Find where the given text appears and provide that cell's center as [X, Y] coordinate. 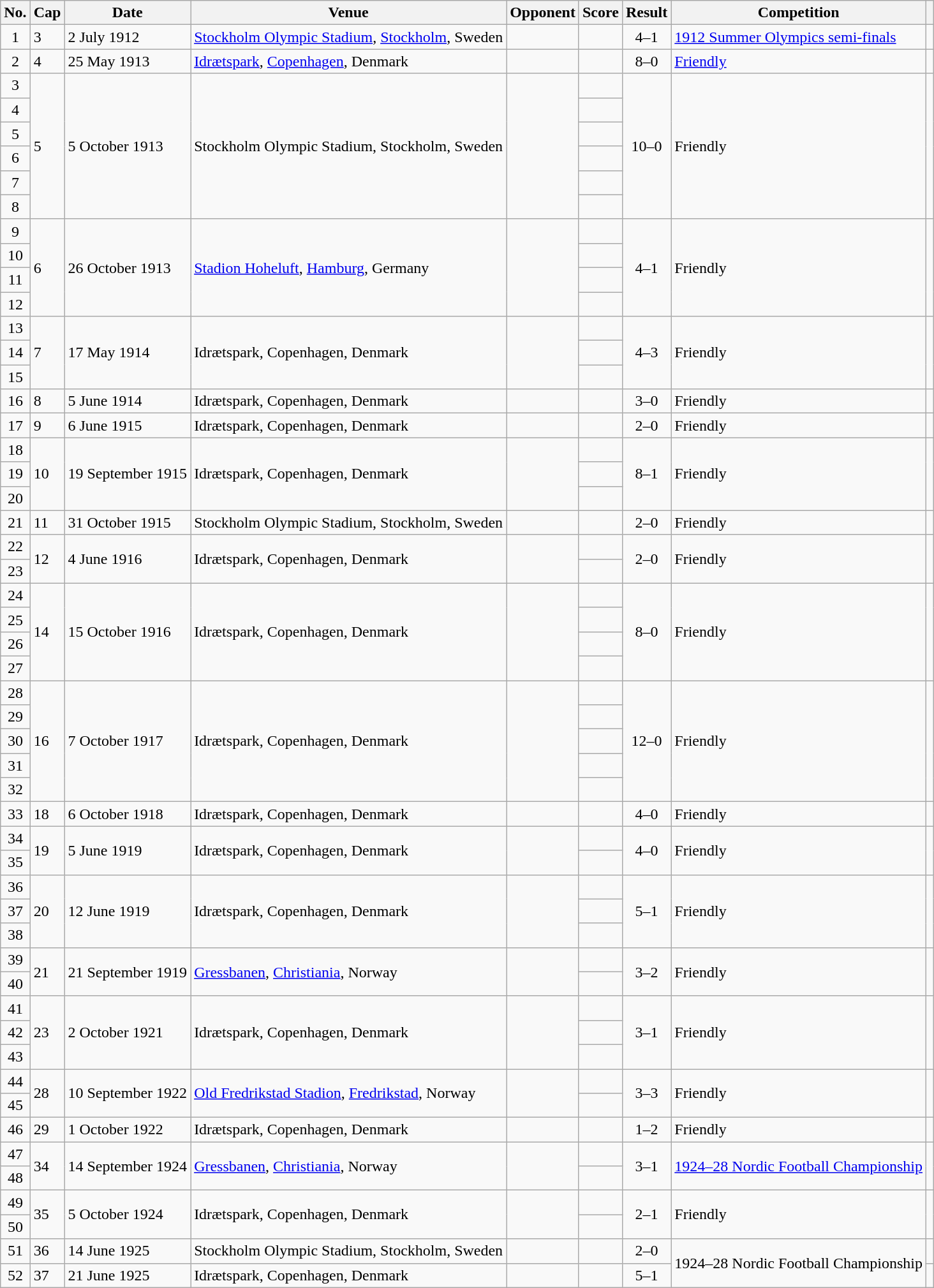
1912 Summer Olympics semi-finals [799, 37]
52 [15, 1275]
10 September 1922 [128, 1093]
51 [15, 1251]
26 [15, 644]
7 October 1917 [128, 741]
5 October 1924 [128, 1215]
33 [15, 814]
47 [15, 1154]
2–1 [646, 1215]
21 June 1925 [128, 1275]
6 June 1915 [128, 426]
38 [15, 935]
Date [128, 13]
31 [15, 766]
25 May 1913 [128, 61]
43 [15, 1056]
Stadion Hoheluft, Hamburg, Germany [348, 267]
1 October 1922 [128, 1130]
13 [15, 329]
24 [15, 595]
Competition [799, 13]
10–0 [646, 146]
Score [600, 13]
15 October 1916 [128, 632]
31 October 1915 [128, 522]
5 June 1919 [128, 850]
4–3 [646, 353]
19 September 1915 [128, 474]
2 [15, 61]
50 [15, 1227]
6 October 1918 [128, 814]
14 September 1924 [128, 1166]
21 September 1919 [128, 972]
15 [15, 377]
46 [15, 1130]
25 [15, 619]
Opponent [543, 13]
17 May 1914 [128, 353]
41 [15, 1008]
27 [15, 668]
12 June 1919 [128, 911]
48 [15, 1178]
22 [15, 547]
30 [15, 741]
40 [15, 984]
14 June 1925 [128, 1251]
42 [15, 1032]
32 [15, 790]
3–2 [646, 972]
49 [15, 1203]
3–0 [646, 401]
2 July 1912 [128, 37]
Venue [348, 13]
2 October 1921 [128, 1032]
Old Fredrikstad Stadion, Fredrikstad, Norway [348, 1093]
Result [646, 13]
26 October 1913 [128, 267]
45 [15, 1106]
Cap [47, 13]
44 [15, 1081]
4 June 1916 [128, 559]
17 [15, 426]
No. [15, 13]
12–0 [646, 741]
1–2 [646, 1130]
1 [15, 37]
5 October 1913 [128, 146]
5 June 1914 [128, 401]
8–1 [646, 474]
39 [15, 959]
3–3 [646, 1093]
